From the cell containing the given text, extract its center point as (X, Y) coordinate. 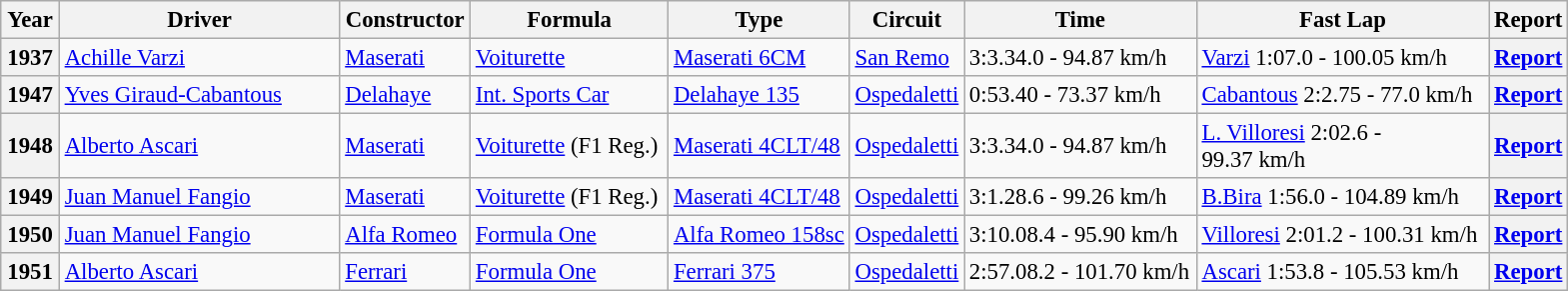
Delahaye 135 (760, 95)
Int. Sports Car (570, 95)
Type (760, 20)
L. Villoresi 2:02.6 - 99.37 km/h (1343, 146)
Villoresi 2:01.2 - 100.31 km/h (1343, 235)
1937 (30, 58)
Formula One (570, 235)
Alfa Romeo (406, 235)
Formula (570, 20)
B.Bira 1:56.0 - 104.89 km/h (1343, 197)
Yves Giraud-Cabantous (200, 95)
0:53.40 - 73.37 km/h (1081, 95)
1950 (30, 235)
Constructor (406, 20)
Maserati 6CM (760, 58)
Year (30, 20)
Alberto Ascari (200, 146)
Varzi 1:07.0 - 100.05 km/h (1343, 58)
San Remo (906, 58)
3:1.28.6 - 99.26 km/h (1081, 197)
1947 (30, 95)
Voiturette (570, 58)
Fast Lap (1343, 20)
Cabantous 2:2.75 - 77.0 km/h (1343, 95)
3:10.08.4 - 95.90 km/h (1081, 235)
Delahaye (406, 95)
1948 (30, 146)
Time (1081, 20)
Driver (200, 20)
Alfa Romeo 158sc (760, 235)
Circuit (906, 20)
Achille Varzi (200, 58)
1949 (30, 197)
